Identify which cell holds the provided text, then report its (X, Y) central coordinate. 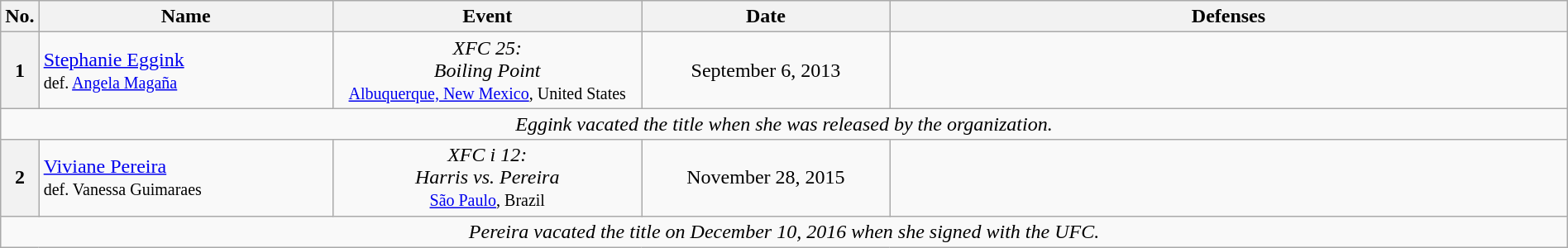
2 (20, 178)
No. (20, 17)
November 28, 2015 (766, 178)
Stephanie Egginkdef. Angela Magaña (185, 70)
Event (487, 17)
1 (20, 70)
Name (185, 17)
Eggink vacated the title when she was released by the organization. (784, 124)
XFC i 12:Harris vs. PereiraSão Paulo, Brazil (487, 178)
XFC 25:Boiling PointAlbuquerque, New Mexico, United States (487, 70)
Defenses (1229, 17)
Viviane Pereiradef. Vanessa Guimaraes (185, 178)
Date (766, 17)
September 6, 2013 (766, 70)
Pereira vacated the title on December 10, 2016 when she signed with the UFC. (784, 231)
